Find where the given text appears and provide that cell's center as [x, y] coordinate. 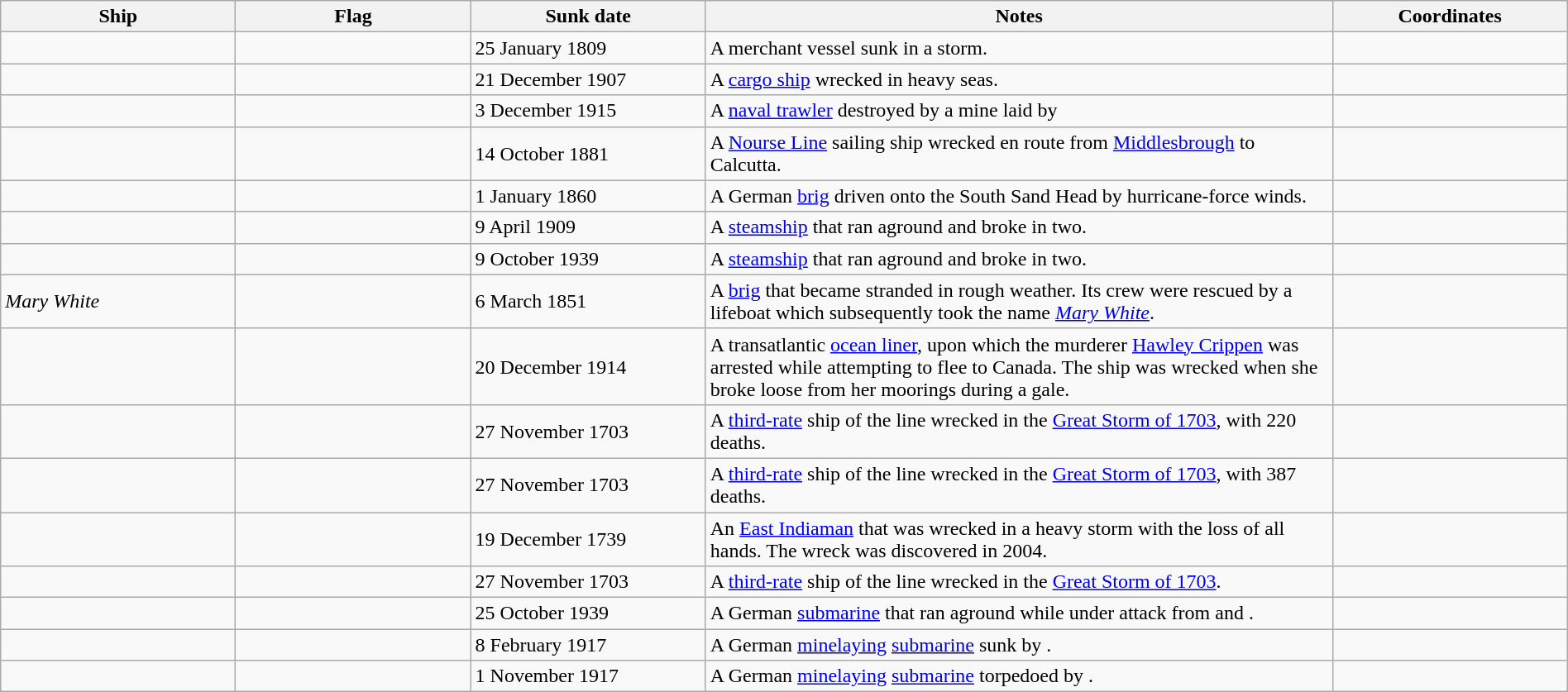
Sunk date [588, 17]
A Nourse Line sailing ship wrecked en route from Middlesbrough to Calcutta. [1019, 154]
A cargo ship wrecked in heavy seas. [1019, 79]
6 March 1851 [588, 301]
9 April 1909 [588, 227]
A German submarine that ran aground while under attack from and . [1019, 613]
21 December 1907 [588, 79]
25 January 1809 [588, 48]
A third-rate ship of the line wrecked in the Great Storm of 1703. [1019, 582]
An East Indiaman that was wrecked in a heavy storm with the loss of all hands. The wreck was discovered in 2004. [1019, 539]
1 November 1917 [588, 676]
Notes [1019, 17]
3 December 1915 [588, 111]
A German minelaying submarine torpedoed by . [1019, 676]
1 January 1860 [588, 196]
Mary White [118, 301]
A third-rate ship of the line wrecked in the Great Storm of 1703, with 220 deaths. [1019, 432]
19 December 1739 [588, 539]
Coordinates [1450, 17]
8 February 1917 [588, 645]
A brig that became stranded in rough weather. Its crew were rescued by a lifeboat which subsequently took the name Mary White. [1019, 301]
A naval trawler destroyed by a mine laid by [1019, 111]
Ship [118, 17]
A third-rate ship of the line wrecked in the Great Storm of 1703, with 387 deaths. [1019, 484]
9 October 1939 [588, 259]
A German brig driven onto the South Sand Head by hurricane-force winds. [1019, 196]
Flag [353, 17]
20 December 1914 [588, 366]
25 October 1939 [588, 613]
A German minelaying submarine sunk by . [1019, 645]
14 October 1881 [588, 154]
A merchant vessel sunk in a storm. [1019, 48]
